Pinpoint the cell where the given text exists, returning its (X, Y) midpoint coordinate. 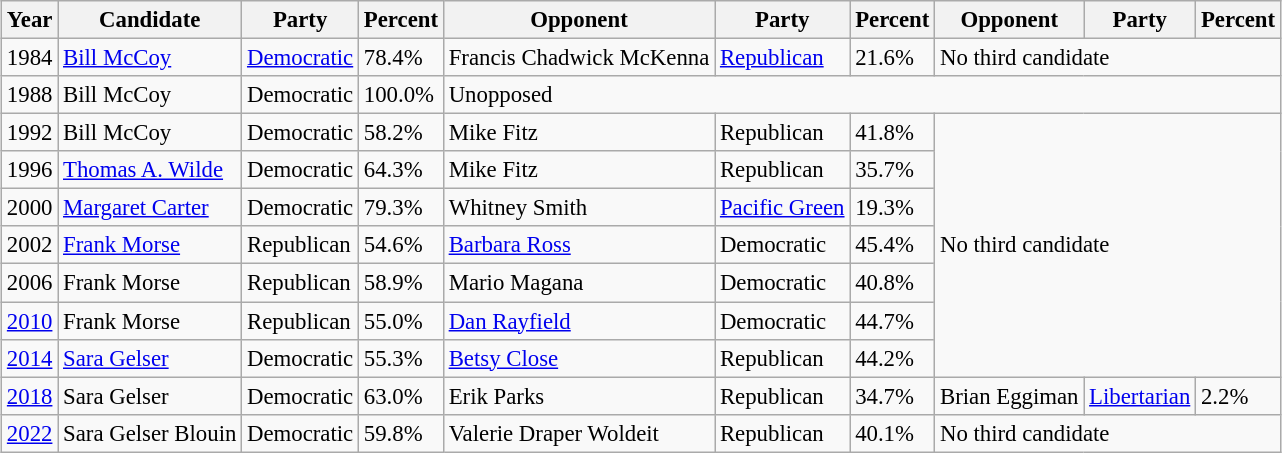
40.8% (892, 283)
Whitney Smith (578, 208)
Candidate (150, 20)
Francis Chadwick McKenna (578, 57)
54.6% (402, 245)
55.3% (402, 358)
Mario Magana (578, 283)
Unopposed (862, 95)
2018 (30, 396)
Valerie Draper Woldeit (578, 433)
Year (30, 20)
Margaret Carter (150, 208)
Dan Rayfield (578, 321)
1988 (30, 95)
63.0% (402, 396)
Barbara Ross (578, 245)
44.7% (892, 321)
Libertarian (1140, 396)
Erik Parks (578, 396)
2.2% (1238, 396)
21.6% (892, 57)
55.0% (402, 321)
Thomas A. Wilde (150, 170)
1992 (30, 133)
35.7% (892, 170)
1996 (30, 170)
45.4% (892, 245)
41.8% (892, 133)
Brian Eggiman (1010, 396)
58.9% (402, 283)
59.8% (402, 433)
44.2% (892, 358)
Sara Gelser Blouin (150, 433)
34.7% (892, 396)
40.1% (892, 433)
79.3% (402, 208)
2014 (30, 358)
19.3% (892, 208)
2000 (30, 208)
Betsy Close (578, 358)
58.2% (402, 133)
2006 (30, 283)
Pacific Green (782, 208)
78.4% (402, 57)
64.3% (402, 170)
1984 (30, 57)
2010 (30, 321)
2022 (30, 433)
100.0% (402, 95)
2002 (30, 245)
